Output the [x, y] coordinate of the center of the cell containing the given text.  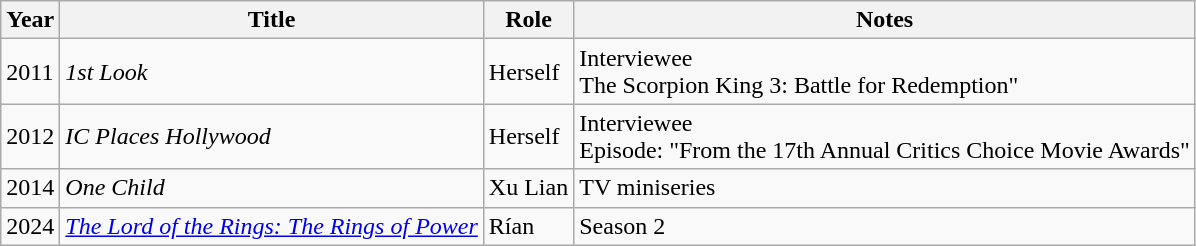
Title [272, 20]
Season 2 [885, 226]
Year [30, 20]
IntervieweeThe Scorpion King 3: Battle for Redemption" [885, 72]
IC Places Hollywood [272, 136]
2024 [30, 226]
Notes [885, 20]
One Child [272, 188]
IntervieweeEpisode: "From the 17th Annual Critics Choice Movie Awards" [885, 136]
2012 [30, 136]
2011 [30, 72]
Rían [528, 226]
TV miniseries [885, 188]
1st Look [272, 72]
Xu Lian [528, 188]
The Lord of the Rings: The Rings of Power [272, 226]
Role [528, 20]
2014 [30, 188]
